Identify which cell holds the provided text, then report its (x, y) central coordinate. 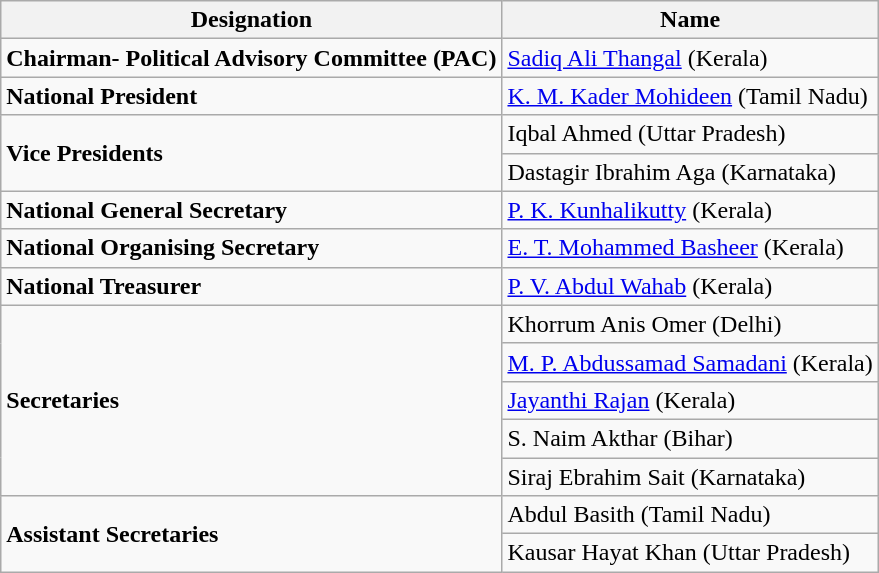
Sadiq Ali Thangal (Kerala) (690, 58)
Secretaries (252, 400)
E. T. Mohammed Basheer (Kerala) (690, 248)
Name (690, 20)
Abdul Basith (Tamil Nadu) (690, 515)
Dastagir Ibrahim Aga (Karnataka) (690, 172)
Iqbal Ahmed (Uttar Pradesh) (690, 134)
S. Naim Akthar (Bihar) (690, 438)
National President (252, 96)
M. P. Abdussamad Samadani (Kerala) (690, 362)
Vice Presidents (252, 153)
Khorrum Anis Omer (Delhi) (690, 324)
Designation (252, 20)
Kausar Hayat Khan (Uttar Pradesh) (690, 553)
National Organising Secretary (252, 248)
P. K. Kunhalikutty (Kerala) (690, 210)
Assistant Secretaries (252, 534)
P. V. Abdul Wahab (Kerala) (690, 286)
Jayanthi Rajan (Kerala) (690, 400)
K. M. Kader Mohideen (Tamil Nadu) (690, 96)
Chairman- Political Advisory Committee (PAC) (252, 58)
National Treasurer (252, 286)
Siraj Ebrahim Sait (Karnataka) (690, 477)
National General Secretary (252, 210)
